Scan for the cell matching the given text and deliver its [x, y] coordinate at center. 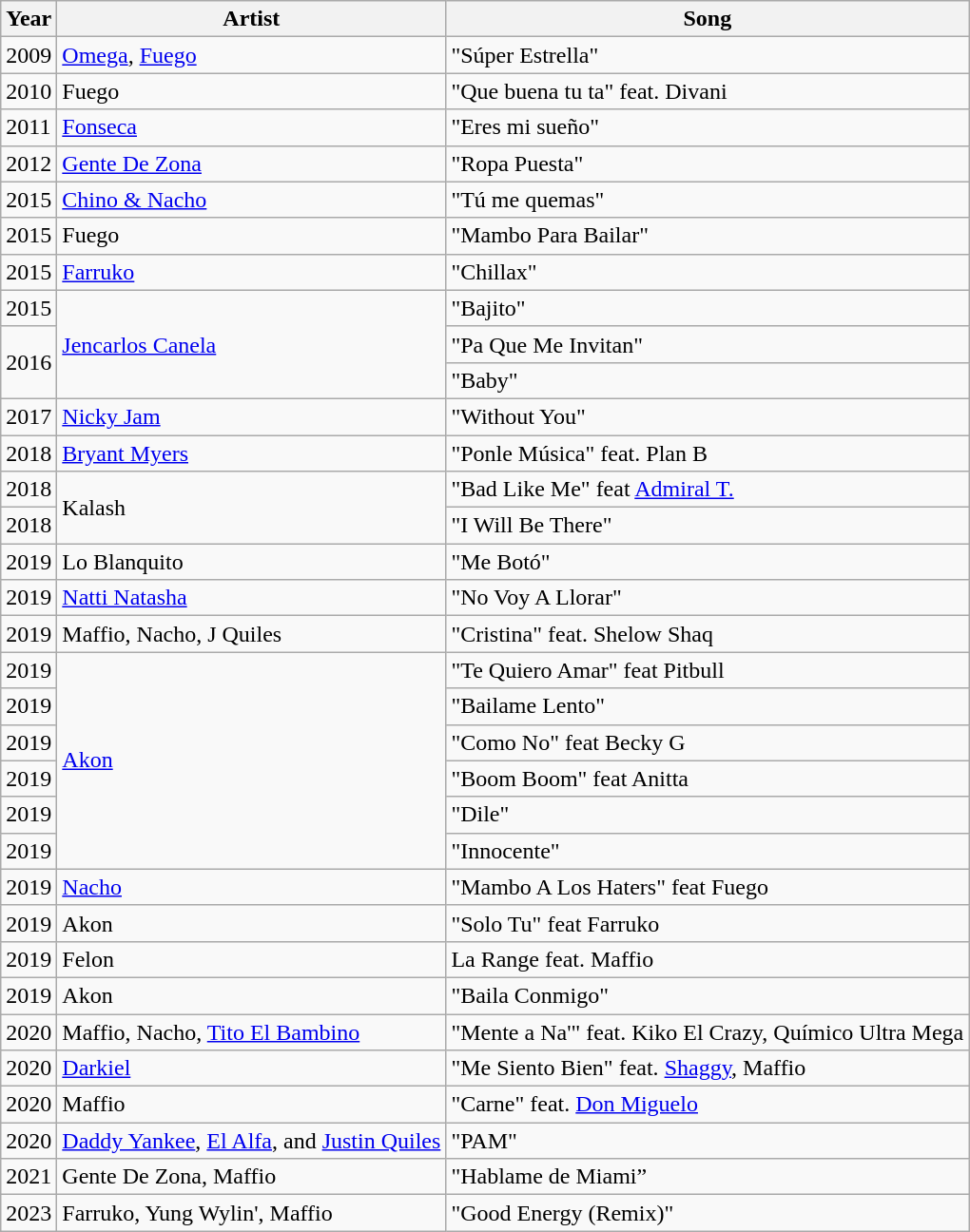
Felon [251, 959]
Maffio, Nacho, J Quiles [251, 634]
Daddy Yankee, El Alfa, and Justin Quiles [251, 1141]
"Innocente" [708, 851]
Fonseca [251, 127]
"Mambo Para Bailar" [708, 236]
"PAM" [708, 1141]
"Ropa Puesta" [708, 164]
"Súper Estrella" [708, 55]
"Bailame Lento" [708, 706]
2009 [29, 55]
"Hablame de Miami” [708, 1177]
Artist [251, 19]
2011 [29, 127]
Nacho [251, 887]
"Eres mi sueño" [708, 127]
"I Will Be There" [708, 526]
"Mambo A Los Haters" feat Fuego [708, 887]
"Without You" [708, 416]
2023 [29, 1213]
"Mente a Na'" feat. Kiko El Crazy, Químico Ultra Mega [708, 1031]
Chino & Nacho [251, 200]
Maffio [251, 1105]
"Te Quiero Amar" feat Pitbull [708, 670]
"No Voy A Llorar" [708, 598]
2017 [29, 416]
"Tú me quemas" [708, 200]
"Como No" feat Becky G [708, 742]
Gente De Zona, Maffio [251, 1177]
2010 [29, 91]
Darkiel [251, 1068]
Gente De Zona [251, 164]
Natti Natasha [251, 598]
Jencarlos Canela [251, 344]
"Boom Boom" feat Anitta [708, 779]
"Dile" [708, 815]
2012 [29, 164]
Lo Blanquito [251, 562]
Kalash [251, 508]
"Solo Tu" feat Farruko [708, 923]
Nicky Jam [251, 416]
"Baila Conmigo" [708, 995]
"Chillax" [708, 272]
"Que buena tu ta" feat. Divani [708, 91]
"Baby" [708, 380]
Farruko [251, 272]
"Me Siento Bien" feat. Shaggy, Maffio [708, 1068]
Farruko, Yung Wylin', Maffio [251, 1213]
"Good Energy (Remix)" [708, 1213]
"Carne" feat. Don Miguelo [708, 1105]
"Pa Que Me Invitan" [708, 344]
Bryant Myers [251, 453]
2016 [29, 362]
"Bad Like Me" feat Admiral T. [708, 490]
"Cristina" feat. Shelow Shaq [708, 634]
Song [708, 19]
"Ponle Música" feat. Plan B [708, 453]
La Range feat. Maffio [708, 959]
Maffio, Nacho, Tito El Bambino [251, 1031]
"Me Botó" [708, 562]
Omega, Fuego [251, 55]
Year [29, 19]
2021 [29, 1177]
"Bajito" [708, 308]
